Determine the [x, y] coordinate at the center of the cell enclosing the given text.  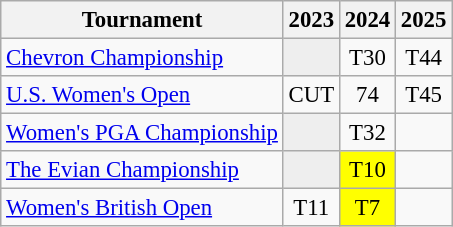
The Evian Championship [142, 170]
T10 [367, 170]
Women's British Open [142, 208]
Chevron Championship [142, 58]
2023 [311, 20]
2025 [424, 20]
U.S. Women's Open [142, 95]
2024 [367, 20]
T44 [424, 58]
T32 [367, 133]
Women's PGA Championship [142, 133]
CUT [311, 95]
Tournament [142, 20]
74 [367, 95]
T45 [424, 95]
T7 [367, 208]
T11 [311, 208]
T30 [367, 58]
